From the cell containing the given text, extract its center point as [X, Y] coordinate. 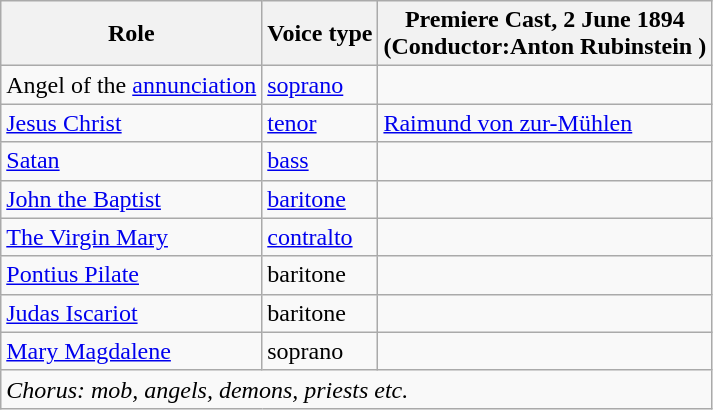
Chorus: mob, angels, demons, priests etc. [356, 389]
contralto [320, 237]
John the Baptist [132, 199]
Satan [132, 161]
Judas Iscariot [132, 313]
tenor [320, 123]
bass [320, 161]
Raimund von zur-Mühlen [545, 123]
The Virgin Mary [132, 237]
Pontius Pilate [132, 275]
Voice type [320, 34]
Premiere Cast, 2 June 1894(Conductor:Anton Rubinstein ) [545, 34]
Angel of the annunciation [132, 85]
Mary Magdalene [132, 351]
Role [132, 34]
Jesus Christ [132, 123]
